Scan for the cell matching the given text and deliver its [X, Y] coordinate at center. 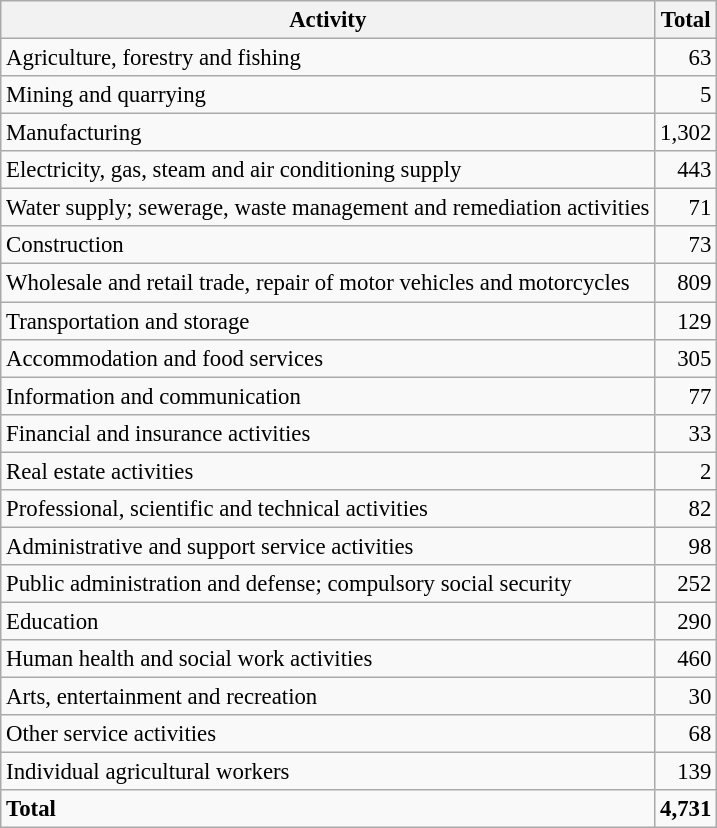
Administrative and support service activities [328, 546]
30 [686, 697]
Individual agricultural workers [328, 772]
68 [686, 734]
1,302 [686, 133]
Wholesale and retail trade, repair of motor vehicles and motorcycles [328, 283]
305 [686, 358]
290 [686, 621]
Agriculture, forestry and fishing [328, 58]
Real estate activities [328, 471]
809 [686, 283]
63 [686, 58]
Education [328, 621]
Professional, scientific and technical activities [328, 509]
460 [686, 659]
82 [686, 509]
5 [686, 95]
Human health and social work activities [328, 659]
Other service activities [328, 734]
Arts, entertainment and recreation [328, 697]
4,731 [686, 809]
98 [686, 546]
Public administration and defense; compulsory social security [328, 584]
Accommodation and food services [328, 358]
Activity [328, 20]
Mining and quarrying [328, 95]
Electricity, gas, steam and air conditioning supply [328, 170]
71 [686, 208]
2 [686, 471]
Water supply; sewerage, waste management and remediation activities [328, 208]
129 [686, 321]
443 [686, 170]
Construction [328, 245]
Manufacturing [328, 133]
73 [686, 245]
33 [686, 433]
Financial and insurance activities [328, 433]
77 [686, 396]
Transportation and storage [328, 321]
139 [686, 772]
Information and communication [328, 396]
252 [686, 584]
